For the text-containing cell, return its midpoint in (x, y) coordinate format. 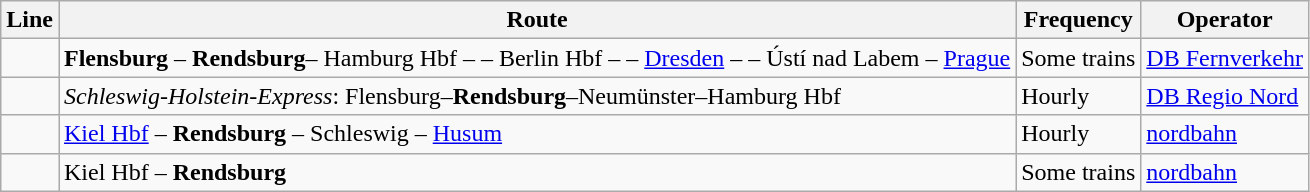
DB Regio Nord (1225, 96)
Frequency (1078, 20)
Kiel Hbf – Rendsburg – Schleswig – Husum (536, 134)
Route (536, 20)
Line (30, 20)
Operator (1225, 20)
DB Fernverkehr (1225, 58)
Kiel Hbf – Rendsburg (536, 172)
Schleswig-Holstein-Express: Flensburg–Rendsburg–Neumünster–Hamburg Hbf (536, 96)
Flensburg – Rendsburg– Hamburg Hbf – – Berlin Hbf – – Dresden – – Ústí nad Labem – Prague (536, 58)
